Return (X, Y) of the center of cell containing provided text 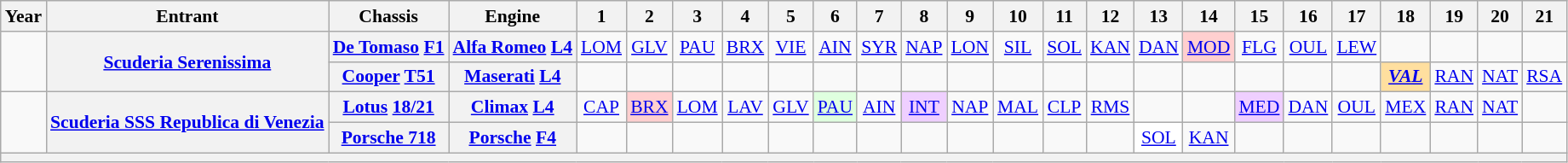
RSA (1544, 77)
6 (835, 16)
SYR (879, 47)
Scuderia Serenissima (187, 61)
14 (1209, 16)
Climax L4 (513, 108)
Engine (513, 16)
11 (1065, 16)
Maserati L4 (513, 77)
VAL (1405, 77)
Lotus 18/21 (388, 108)
MED (1259, 108)
RMS (1111, 108)
9 (970, 16)
10 (1018, 16)
Porsche F4 (513, 138)
12 (1111, 16)
Cooper T51 (388, 77)
21 (1544, 16)
Chassis (388, 16)
Entrant (187, 16)
1 (601, 16)
16 (1308, 16)
MEX (1405, 108)
LON (970, 47)
CAP (601, 108)
Year (24, 16)
LAV (746, 108)
7 (879, 16)
VIE (790, 47)
INT (923, 108)
8 (923, 16)
17 (1356, 16)
Alfa Romeo L4 (513, 47)
De Tomaso F1 (388, 47)
Porsche 718 (388, 138)
MOD (1209, 47)
18 (1405, 16)
MAL (1018, 108)
15 (1259, 16)
19 (1454, 16)
5 (790, 16)
LEW (1356, 47)
Scuderia SSS Republica di Venezia (187, 123)
3 (698, 16)
FLG (1259, 47)
4 (746, 16)
20 (1500, 16)
13 (1158, 16)
2 (649, 16)
CLP (1065, 108)
SIL (1018, 47)
